Return [X, Y] of the center of cell containing provided text 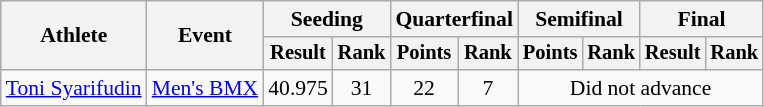
Semifinal [579, 19]
Toni Syarifudin [74, 88]
7 [488, 88]
Final [702, 19]
Men's BMX [206, 88]
Event [206, 36]
22 [424, 88]
Seeding [326, 19]
31 [362, 88]
Athlete [74, 36]
Did not advance [640, 88]
40.975 [298, 88]
Quarterfinal [454, 19]
